For the text-containing cell, return its midpoint in [X, Y] coordinate format. 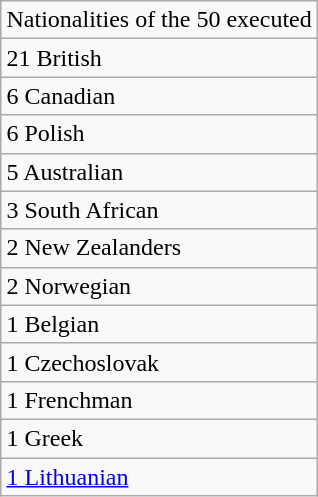
1 Greek [159, 438]
Nationalities of the 50 executed [159, 20]
3 South African [159, 210]
1 Belgian [159, 324]
1 Frenchman [159, 400]
1 Czechoslovak [159, 362]
6 Canadian [159, 96]
2 New Zealanders [159, 248]
5 Australian [159, 172]
2 Norwegian [159, 286]
1 Lithuanian [159, 477]
21 British [159, 58]
6 Polish [159, 134]
